Detect which cell encompasses the target text, then output its [X, Y] center coordinate. 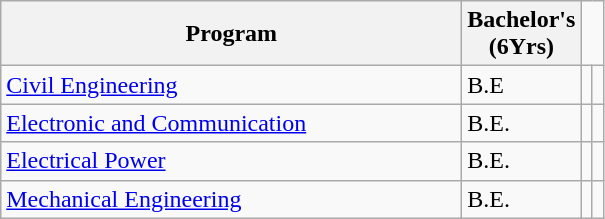
Mechanical Engineering [232, 199]
Bachelor's (6Yrs) [522, 34]
B.E [522, 85]
Electrical Power [232, 161]
Program [232, 34]
Civil Engineering [232, 85]
Electronic and Communication [232, 123]
